Identify which cell holds the provided text, then report its (X, Y) central coordinate. 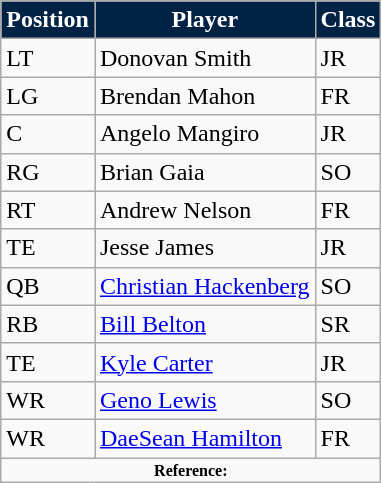
RB (48, 324)
LG (48, 96)
DaeSean Hamilton (204, 438)
Brian Gaia (204, 172)
LT (48, 58)
Christian Hackenberg (204, 286)
Brendan Mahon (204, 96)
Bill Belton (204, 324)
Donovan Smith (204, 58)
Player (204, 20)
Reference: (191, 470)
RG (48, 172)
RT (48, 210)
Angelo Mangiro (204, 134)
Position (48, 20)
C (48, 134)
Andrew Nelson (204, 210)
Class (348, 20)
Jesse James (204, 248)
Geno Lewis (204, 400)
QB (48, 286)
SR (348, 324)
Kyle Carter (204, 362)
